Determine the [x, y] coordinate at the center of the cell enclosing the given text.  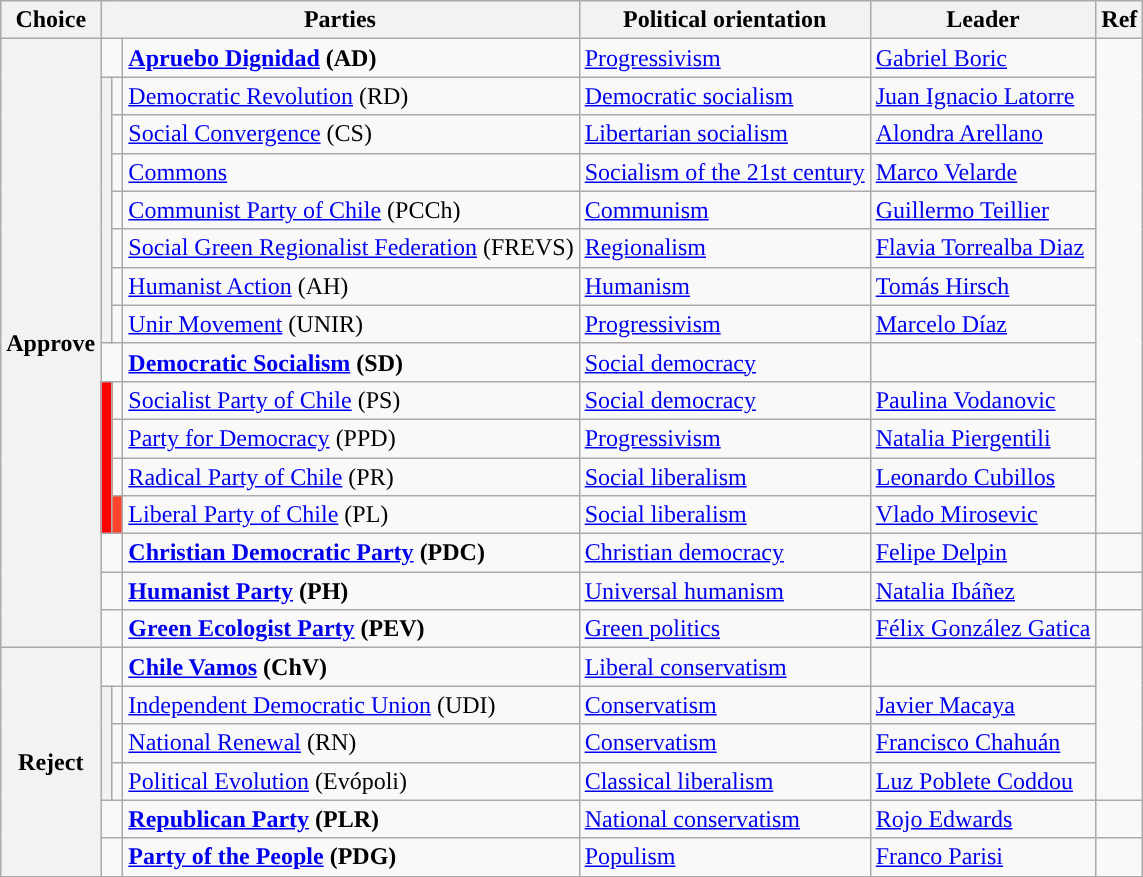
Rojo Edwards [983, 819]
Franco Parisi [983, 857]
Natalia Ibáñez [983, 591]
Liberal conservatism [724, 667]
Choice [51, 20]
Javier Macaya [983, 705]
Chile Vamos (ChV) [351, 667]
Guillermo Teillier [983, 210]
Gabriel Boric [983, 58]
Democratic Revolution (RD) [351, 96]
Vlado Mirosevic [983, 515]
Social Convergence (CS) [351, 134]
Liberal Party of Chile (PL) [351, 515]
Flavia Torrealba Diaz [983, 248]
Social Green Regionalist Federation (FREVS) [351, 248]
Christian democracy [724, 553]
Reject [51, 762]
Communism [724, 210]
Juan Ignacio Latorre [983, 96]
Christian Democratic Party (PDC) [351, 553]
Party of the People (PDG) [351, 857]
Marco Velarde [983, 172]
Humanism [724, 286]
Unir Movement (UNIR) [351, 324]
Humanist Action (AH) [351, 286]
Marcelo Díaz [983, 324]
Libertarian socialism [724, 134]
Political orientation [724, 20]
Leonardo Cubillos [983, 477]
Humanist Party (PH) [351, 591]
Tomás Hirsch [983, 286]
Independent Democratic Union (UDI) [351, 705]
Communist Party of Chile (PCCh) [351, 210]
Francisco Chahuán [983, 743]
Green Ecologist Party (PEV) [351, 629]
Classical liberalism [724, 781]
Democratic socialism [724, 96]
Political Evolution (Evópoli) [351, 781]
Democratic Socialism (SD) [351, 362]
Socialism of the 21st century [724, 172]
Natalia Piergentili [983, 438]
Commons [351, 172]
Regionalism [724, 248]
Socialist Party of Chile (PS) [351, 400]
Paulina Vodanovic [983, 400]
Parties [340, 20]
Republican Party (PLR) [351, 819]
Approve [51, 344]
Apruebo Dignidad (AD) [351, 58]
Universal humanism [724, 591]
Alondra Arellano [983, 134]
Radical Party of Chile (PR) [351, 477]
Luz Poblete Coddou [983, 781]
Félix González Gatica [983, 629]
Party for Democracy (PPD) [351, 438]
Green politics [724, 629]
Ref [1120, 20]
Populism [724, 857]
Felipe Delpin [983, 553]
Leader [983, 20]
National conservatism [724, 819]
National Renewal (RN) [351, 743]
